Scan for the cell matching the given text and deliver its (x, y) coordinate at center. 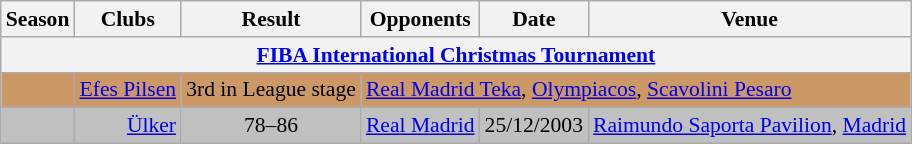
Real Madrid Teka, Olympiacos, Scavolini Pesaro (636, 90)
Clubs (128, 19)
Opponents (420, 19)
Ülker (128, 126)
Efes Pilsen (128, 90)
FIBA International Christmas Tournament (456, 55)
Date (534, 19)
Raimundo Saporta Pavilion, Madrid (750, 126)
Venue (750, 19)
Season (38, 19)
25/12/2003 (534, 126)
Real Madrid (420, 126)
Result (271, 19)
78–86 (271, 126)
3rd in League stage (271, 90)
